From the cell containing the given text, extract its center point as [X, Y] coordinate. 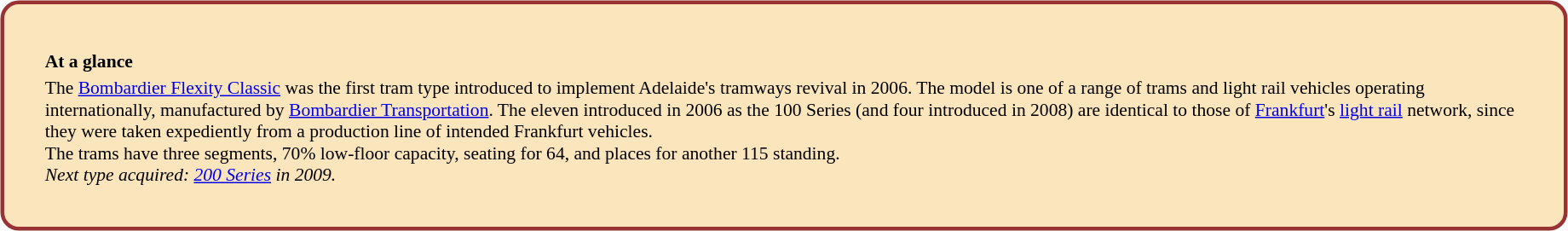
At a glance [784, 61]
